Capture the cell that displays the provided text and extract its [X, Y] central coordinate. 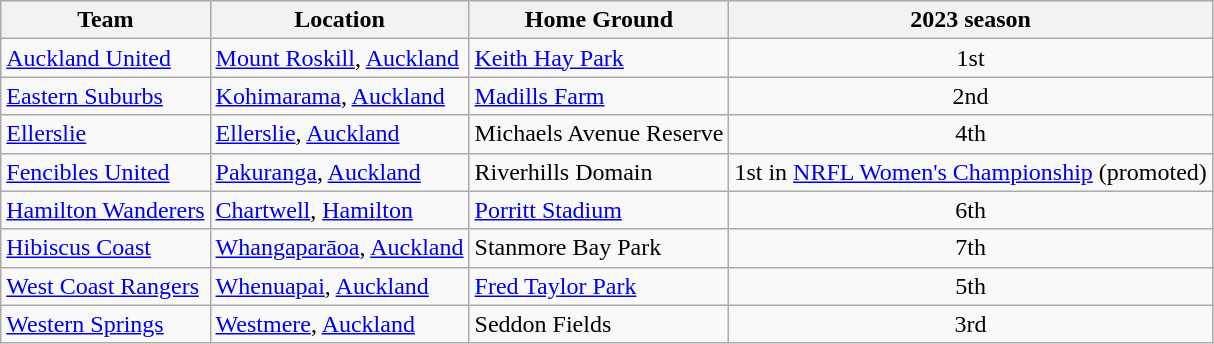
5th [970, 286]
Riverhills Domain [599, 172]
Hibiscus Coast [106, 248]
4th [970, 134]
2nd [970, 96]
Fred Taylor Park [599, 286]
Mount Roskill, Auckland [340, 58]
West Coast Rangers [106, 286]
1st in NRFL Women's Championship (promoted) [970, 172]
Whenuapai, Auckland [340, 286]
Ellerslie [106, 134]
Chartwell, Hamilton [340, 210]
6th [970, 210]
Kohimarama, Auckland [340, 96]
Home Ground [599, 20]
Madills Farm [599, 96]
Fencibles United [106, 172]
2023 season [970, 20]
3rd [970, 324]
Auckland United [106, 58]
Westmere, Auckland [340, 324]
Team [106, 20]
Seddon Fields [599, 324]
Whangaparāoa, Auckland [340, 248]
Eastern Suburbs [106, 96]
Michaels Avenue Reserve [599, 134]
1st [970, 58]
Western Springs [106, 324]
Keith Hay Park [599, 58]
Hamilton Wanderers [106, 210]
Porritt Stadium [599, 210]
7th [970, 248]
Location [340, 20]
Ellerslie, Auckland [340, 134]
Stanmore Bay Park [599, 248]
Pakuranga, Auckland [340, 172]
